From the cell containing the given text, extract its center point as (x, y) coordinate. 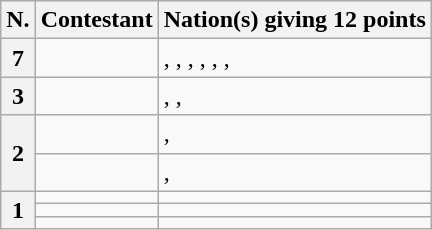
7 (18, 58)
2 (18, 153)
N. (18, 20)
1 (18, 210)
Nation(s) giving 12 points (294, 20)
Contestant (96, 20)
, , (294, 96)
, , , , , , (294, 58)
3 (18, 96)
